Search for the cell housing the specified text and yield its (x, y) center coordinate. 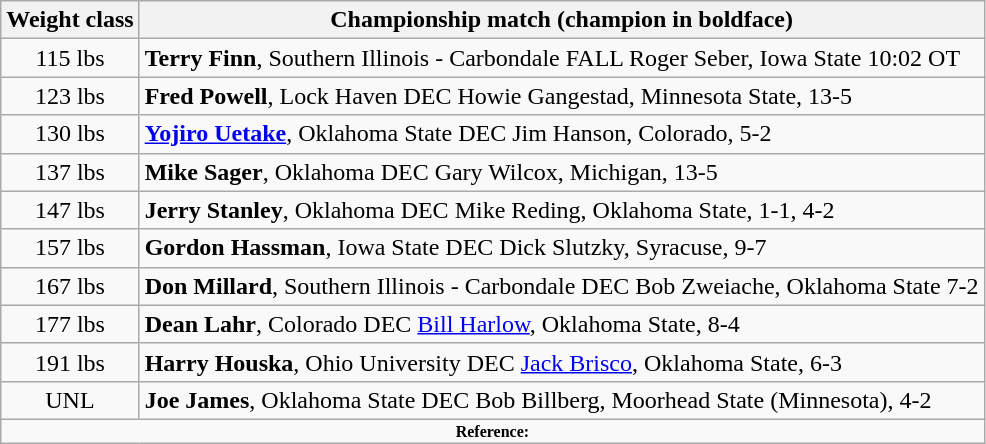
Weight class (70, 20)
177 lbs (70, 324)
UNL (70, 400)
Jerry Stanley, Oklahoma DEC Mike Reding, Oklahoma State, 1-1, 4-2 (562, 210)
Joe James, Oklahoma State DEC Bob Billberg, Moorhead State (Minnesota), 4-2 (562, 400)
Championship match (champion in boldface) (562, 20)
Terry Finn, Southern Illinois - Carbondale FALL Roger Seber, Iowa State 10:02 OT (562, 58)
Dean Lahr, Colorado DEC Bill Harlow, Oklahoma State, 8-4 (562, 324)
Fred Powell, Lock Haven DEC Howie Gangestad, Minnesota State, 13-5 (562, 96)
Mike Sager, Oklahoma DEC Gary Wilcox, Michigan, 13-5 (562, 172)
137 lbs (70, 172)
130 lbs (70, 134)
Don Millard, Southern Illinois - Carbondale DEC Bob Zweiache, Oklahoma State 7-2 (562, 286)
Reference: (492, 431)
167 lbs (70, 286)
Harry Houska, Ohio University DEC Jack Brisco, Oklahoma State, 6-3 (562, 362)
147 lbs (70, 210)
Yojiro Uetake, Oklahoma State DEC Jim Hanson, Colorado, 5-2 (562, 134)
Gordon Hassman, Iowa State DEC Dick Slutzky, Syracuse, 9-7 (562, 248)
115 lbs (70, 58)
191 lbs (70, 362)
123 lbs (70, 96)
157 lbs (70, 248)
